Extract the [x, y] coordinate from the center of the cell holding the provided text.  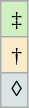
◊ [14, 90]
‡ [14, 19]
† [14, 55]
